From the cell containing the given text, extract its center point as [x, y] coordinate. 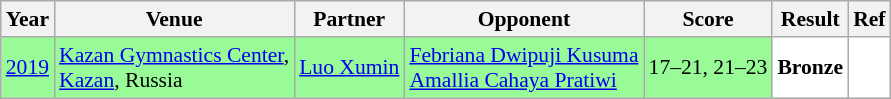
Result [810, 19]
Score [708, 19]
Ref [869, 19]
Opponent [524, 19]
Year [28, 19]
Kazan Gymnastics Center,Kazan, Russia [174, 68]
17–21, 21–23 [708, 68]
Bronze [810, 68]
Partner [349, 19]
Luo Xumin [349, 68]
2019 [28, 68]
Venue [174, 19]
Febriana Dwipuji Kusuma Amallia Cahaya Pratiwi [524, 68]
